For the text-containing cell, return its midpoint in (X, Y) coordinate format. 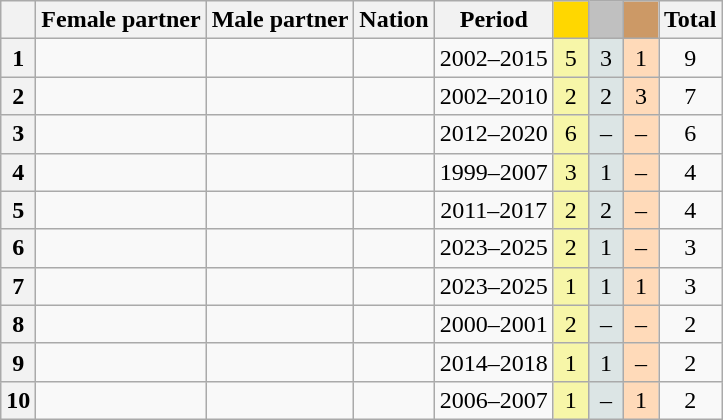
1999–2007 (494, 172)
2014–2018 (494, 362)
8 (18, 324)
Period (494, 20)
2000–2001 (494, 324)
10 (18, 400)
Nation (394, 20)
Male partner (280, 20)
Total (690, 20)
2012–2020 (494, 134)
2002–2015 (494, 58)
Female partner (121, 20)
2011–2017 (494, 210)
2006–2007 (494, 400)
2002–2010 (494, 96)
